Provide the (x, y) coordinate of the cell's center where the given text is located.  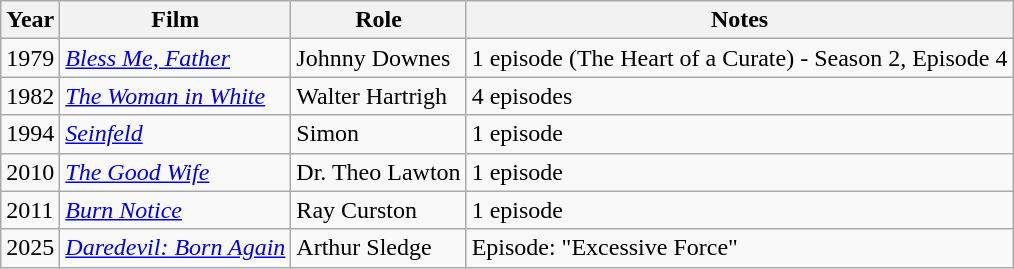
2011 (30, 210)
The Woman in White (176, 96)
4 episodes (740, 96)
1982 (30, 96)
Episode: "Excessive Force" (740, 248)
Role (378, 20)
Seinfeld (176, 134)
1 episode (The Heart of a Curate) - Season 2, Episode 4 (740, 58)
Year (30, 20)
Daredevil: Born Again (176, 248)
Dr. Theo Lawton (378, 172)
Bless Me, Father (176, 58)
Ray Curston (378, 210)
Walter Hartrigh (378, 96)
Film (176, 20)
Notes (740, 20)
2010 (30, 172)
1979 (30, 58)
Simon (378, 134)
2025 (30, 248)
Burn Notice (176, 210)
1994 (30, 134)
Johnny Downes (378, 58)
Arthur Sledge (378, 248)
The Good Wife (176, 172)
